Capture the cell that displays the provided text and extract its (x, y) central coordinate. 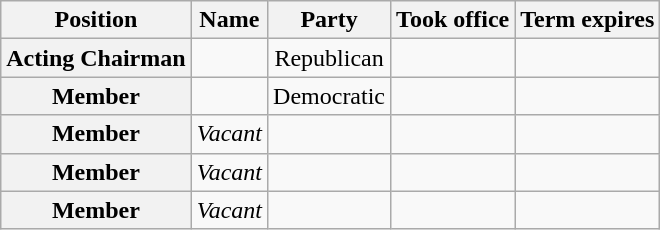
Name (229, 20)
Democratic (330, 96)
Term expires (588, 20)
Acting Chairman (96, 58)
Took office (453, 20)
Party (330, 20)
Republican (330, 58)
Position (96, 20)
